Return [x, y] of the center of cell containing provided text 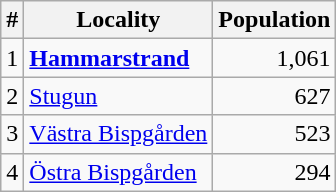
1 [12, 58]
Locality [118, 20]
2 [12, 96]
4 [12, 172]
523 [274, 134]
# [12, 20]
294 [274, 172]
Östra Bispgården [118, 172]
Population [274, 20]
1,061 [274, 58]
3 [12, 134]
627 [274, 96]
Hammarstrand [118, 58]
Västra Bispgården [118, 134]
Stugun [118, 96]
